Capture the cell that displays the provided text and extract its (x, y) central coordinate. 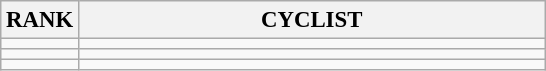
CYCLIST (312, 20)
RANK (40, 20)
